For the text-containing cell, return its midpoint in [X, Y] coordinate format. 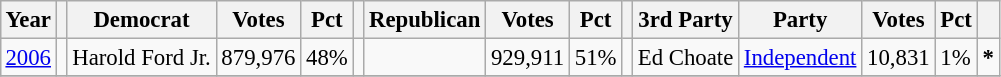
Republican [425, 20]
3rd Party [685, 20]
51% [595, 57]
879,976 [258, 57]
Democrat [142, 20]
Ed Choate [685, 57]
Harold Ford Jr. [142, 57]
929,911 [528, 57]
Party [800, 20]
2006 [28, 57]
* [988, 57]
1% [956, 57]
Independent [800, 57]
10,831 [898, 57]
48% [327, 57]
Year [28, 20]
